Determine the [x, y] coordinate at the center of the cell enclosing the given text.  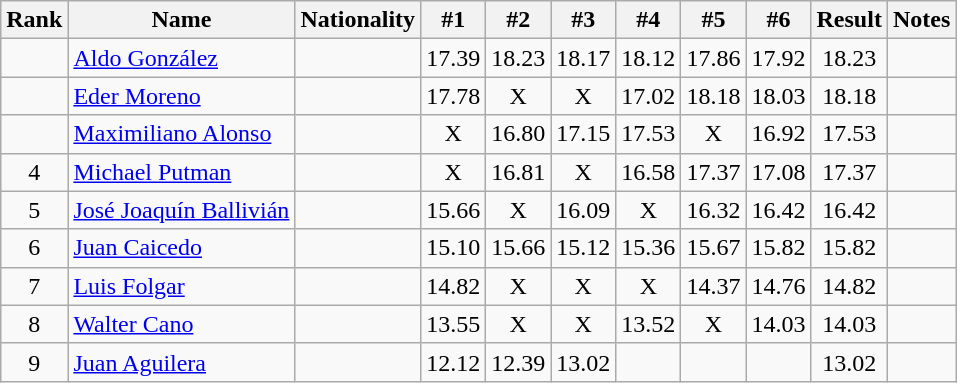
6 [34, 248]
12.39 [518, 362]
17.15 [584, 134]
15.10 [454, 248]
Eder Moreno [182, 96]
#3 [584, 20]
Juan Caicedo [182, 248]
18.03 [778, 96]
4 [34, 172]
#1 [454, 20]
13.55 [454, 324]
#5 [714, 20]
15.12 [584, 248]
Result [849, 20]
14.37 [714, 286]
Luis Folgar [182, 286]
16.80 [518, 134]
16.81 [518, 172]
18.12 [648, 58]
17.08 [778, 172]
16.09 [584, 210]
#6 [778, 20]
17.02 [648, 96]
8 [34, 324]
#4 [648, 20]
9 [34, 362]
7 [34, 286]
Juan Aguilera [182, 362]
13.52 [648, 324]
14.76 [778, 286]
Maximiliano Alonso [182, 134]
17.92 [778, 58]
Rank [34, 20]
Walter Cano [182, 324]
12.12 [454, 362]
18.17 [584, 58]
16.92 [778, 134]
Michael Putman [182, 172]
Name [182, 20]
17.39 [454, 58]
Notes [921, 20]
15.36 [648, 248]
16.58 [648, 172]
#2 [518, 20]
5 [34, 210]
Nationality [358, 20]
15.67 [714, 248]
José Joaquín Ballivián [182, 210]
Aldo González [182, 58]
16.32 [714, 210]
17.86 [714, 58]
17.78 [454, 96]
